Find where the given text appears and provide that cell's center as (x, y) coordinate. 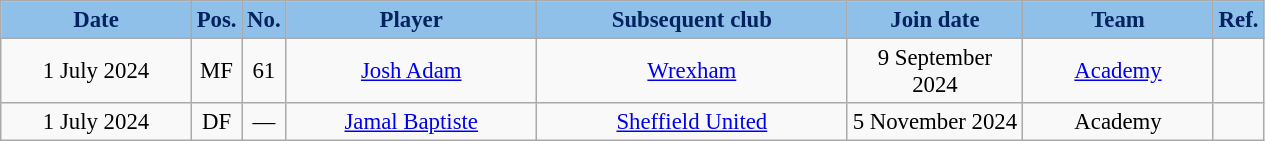
Jamal Baptiste (412, 122)
Josh Adam (412, 72)
Player (412, 20)
Team (1118, 20)
9 September 2024 (935, 72)
MF (216, 72)
— (264, 122)
Sheffield United (692, 122)
Join date (935, 20)
Subsequent club (692, 20)
5 November 2024 (935, 122)
61 (264, 72)
Wrexham (692, 72)
Ref. (1238, 20)
Pos. (216, 20)
DF (216, 122)
Date (96, 20)
No. (264, 20)
